Detect which cell encompasses the target text, then output its (X, Y) center coordinate. 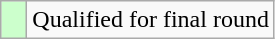
Qualified for final round (151, 20)
